Determine the [X, Y] coordinate at the center of the cell enclosing the given text.  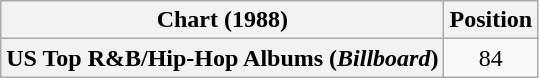
US Top R&B/Hip-Hop Albums (Billboard) [222, 58]
Chart (1988) [222, 20]
Position [491, 20]
84 [491, 58]
